Return (x, y) of the center of cell containing provided text 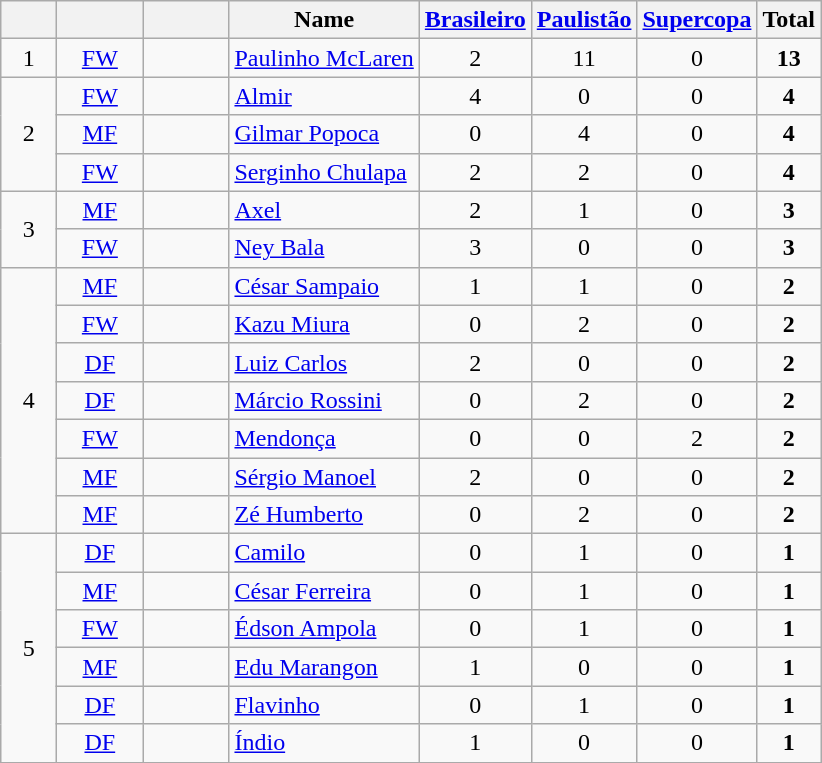
Flavinho (324, 705)
Édson Ampola (324, 629)
Paulinho McLaren (324, 58)
Kazu Miura (324, 324)
Serginho Chulapa (324, 172)
Gilmar Popoca (324, 134)
11 (584, 58)
Índio (324, 743)
13 (789, 58)
Mendonça (324, 438)
5 (29, 648)
César Ferreira (324, 591)
Camilo (324, 553)
Paulistão (584, 20)
Ney Bala (324, 248)
Sérgio Manoel (324, 477)
Márcio Rossini (324, 400)
Almir (324, 96)
César Sampaio (324, 286)
Edu Marangon (324, 667)
Name (324, 20)
Zé Humberto (324, 515)
Brasileiro (475, 20)
Supercopa (697, 20)
Axel (324, 210)
Total (789, 20)
Luiz Carlos (324, 362)
